Capture the cell that displays the provided text and extract its (x, y) central coordinate. 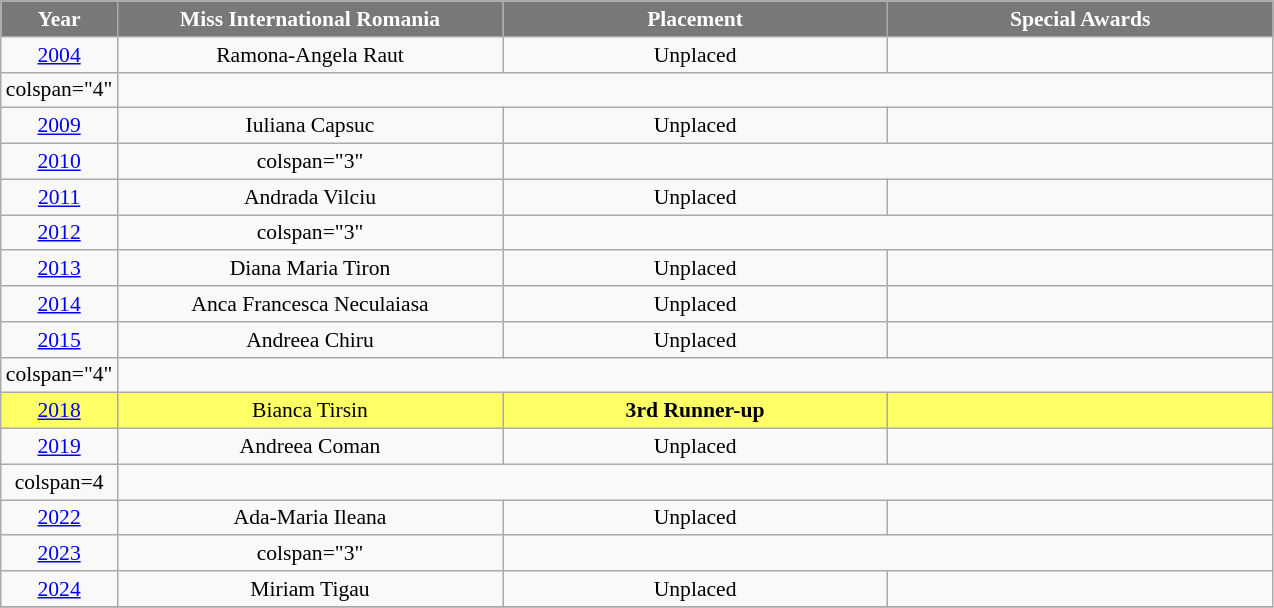
Year (60, 19)
Andrada Vilciu (310, 197)
Placement (696, 19)
2004 (60, 55)
2024 (60, 589)
2023 (60, 554)
2022 (60, 518)
2013 (60, 269)
2019 (60, 447)
2014 (60, 304)
Bianca Tirsin (310, 411)
2010 (60, 162)
2012 (60, 233)
Miriam Tigau (310, 589)
2018 (60, 411)
Miss International Romania (310, 19)
2015 (60, 340)
3rd Runner-up (696, 411)
Andreea Chiru (310, 340)
Diana Maria Tiron (310, 269)
Iuliana Capsuc (310, 126)
Andreea Coman (310, 447)
colspan=4 (60, 482)
Ada-Maria Ileana (310, 518)
2009 (60, 126)
Anca Francesca Neculaiasa (310, 304)
2011 (60, 197)
Ramona-Angela Raut (310, 55)
Special Awards (1080, 19)
